Identify which cell holds the provided text, then report its (x, y) central coordinate. 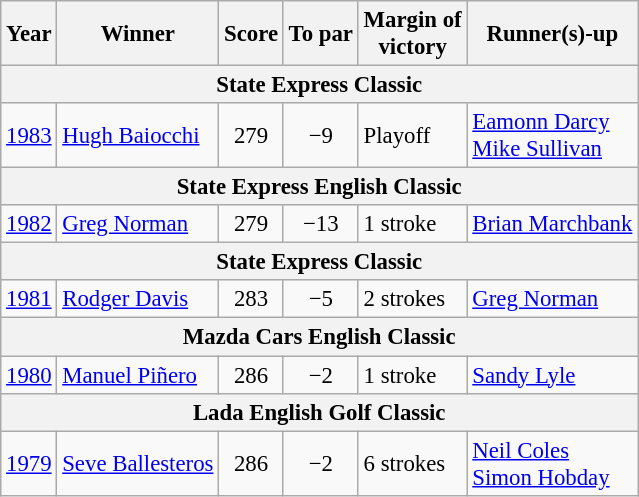
1982 (29, 224)
Brian Marchbank (552, 224)
1983 (29, 136)
Neil Coles Simon Hobday (552, 464)
1980 (29, 375)
Lada English Golf Classic (320, 412)
6 strokes (412, 464)
Winner (138, 34)
Runner(s)-up (552, 34)
1979 (29, 464)
State Express English Classic (320, 187)
Score (252, 34)
Manuel Piñero (138, 375)
Hugh Baiocchi (138, 136)
Margin ofvictory (412, 34)
−13 (320, 224)
−5 (320, 299)
283 (252, 299)
Seve Ballesteros (138, 464)
2 strokes (412, 299)
To par (320, 34)
Eamonn Darcy Mike Sullivan (552, 136)
Mazda Cars English Classic (320, 337)
Sandy Lyle (552, 375)
Rodger Davis (138, 299)
Year (29, 34)
1981 (29, 299)
−9 (320, 136)
Playoff (412, 136)
